For the text-containing cell, return its midpoint in [X, Y] coordinate format. 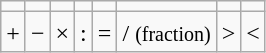
− [38, 32]
= [104, 32]
+ [14, 32]
× [62, 32]
< [254, 32]
: [84, 32]
/ (fraction) [166, 32]
> [228, 32]
